Locate the cell with the specified text and output its [x, y] center coordinate. 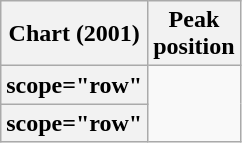
Chart (2001) [74, 34]
Peakposition [194, 34]
